Locate the cell with the specified text and output its (X, Y) center coordinate. 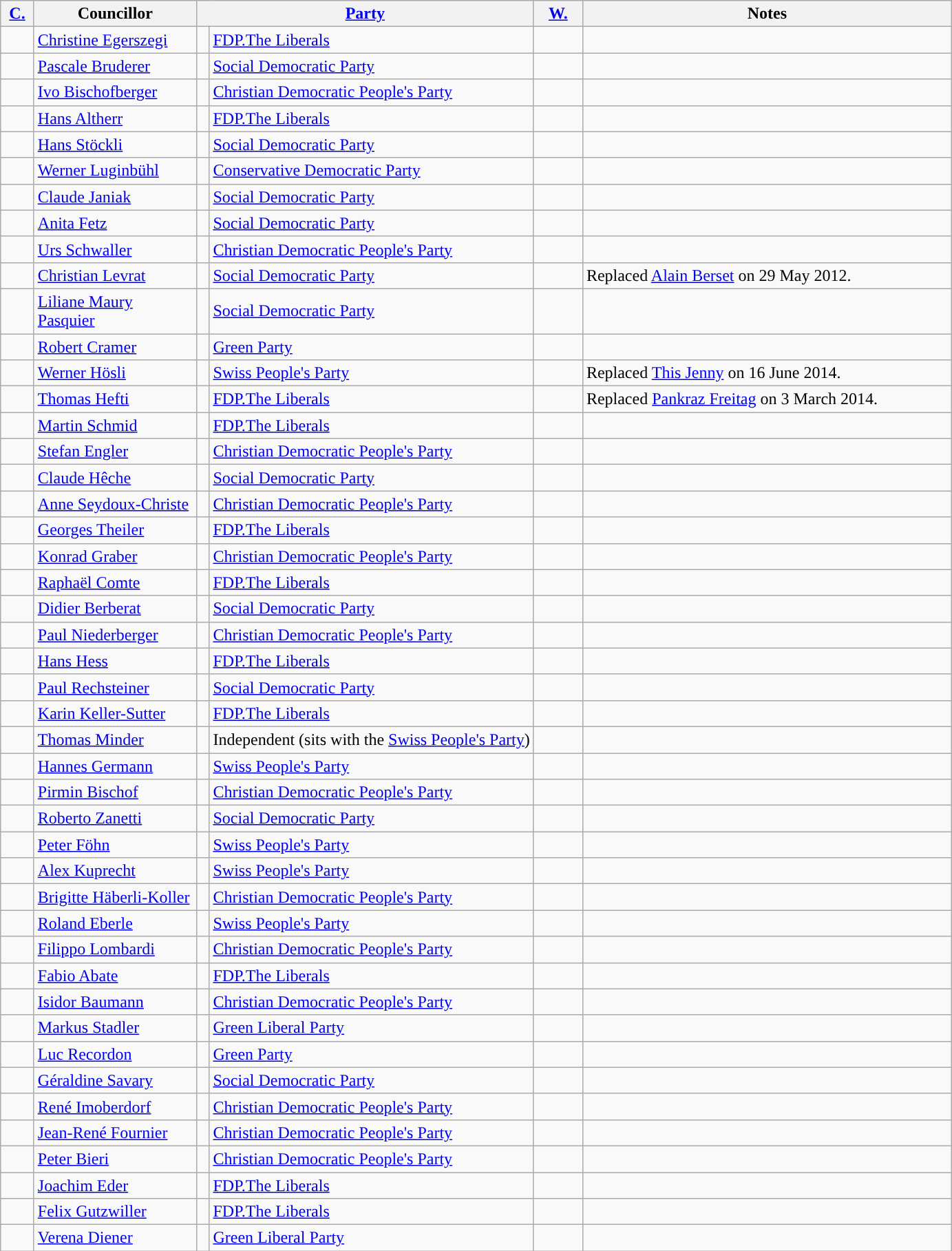
C. (18, 14)
Roberto Zanetti (115, 819)
Independent (sits with the Swiss People's Party) (372, 739)
Thomas Minder (115, 739)
Christian Levrat (115, 275)
Raphaël Comte (115, 582)
Georges Theiler (115, 530)
Replaced This Jenny on 16 June 2014. (767, 373)
Anne Seydoux-Christe (115, 504)
Jean-René Fournier (115, 1133)
Christine Egerszegi (115, 40)
Paul Rechsteiner (115, 687)
Werner Luginbühl (115, 171)
Replaced Alain Berset on 29 May 2012. (767, 275)
Notes (767, 14)
Hans Altherr (115, 118)
Anita Fetz (115, 223)
Party (365, 14)
Joachim Eder (115, 1185)
Conservative Democratic Party (372, 171)
Martin Schmid (115, 425)
Pirmin Bischof (115, 792)
Hans Stöckli (115, 145)
Peter Föhn (115, 845)
Isidor Baumann (115, 1002)
Liliane Maury Pasquier (115, 311)
Felix Gutzwiller (115, 1212)
Fabio Abate (115, 976)
W. (558, 14)
Verena Diener (115, 1238)
Roland Eberle (115, 923)
Alex Kuprecht (115, 871)
Paul Niederberger (115, 635)
Karin Keller-Sutter (115, 713)
Brigitte Häberli-Koller (115, 897)
Replaced Pankraz Freitag on 3 March 2014. (767, 399)
Hannes Germann (115, 766)
Didier Berberat (115, 609)
Peter Bieri (115, 1159)
Thomas Hefti (115, 399)
Markus Stadler (115, 1028)
Géraldine Savary (115, 1080)
Robert Cramer (115, 346)
Urs Schwaller (115, 249)
Werner Hösli (115, 373)
Ivo Bischofberger (115, 92)
Luc Recordon (115, 1054)
Konrad Graber (115, 556)
Claude Janiak (115, 197)
Hans Hess (115, 661)
Claude Hêche (115, 478)
Councillor (115, 14)
Pascale Bruderer (115, 66)
Stefan Engler (115, 452)
Filippo Lombardi (115, 949)
René Imoberdorf (115, 1106)
